Extract the (X, Y) coordinate from the center of the cell holding the provided text.  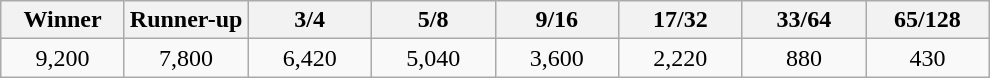
9,200 (63, 58)
Runner-up (186, 20)
33/64 (804, 20)
65/128 (928, 20)
430 (928, 58)
Winner (63, 20)
9/16 (557, 20)
17/32 (681, 20)
880 (804, 58)
3/4 (310, 20)
5,040 (433, 58)
7,800 (186, 58)
3,600 (557, 58)
6,420 (310, 58)
5/8 (433, 20)
2,220 (681, 58)
